Locate the cell with the specified text and output its [x, y] center coordinate. 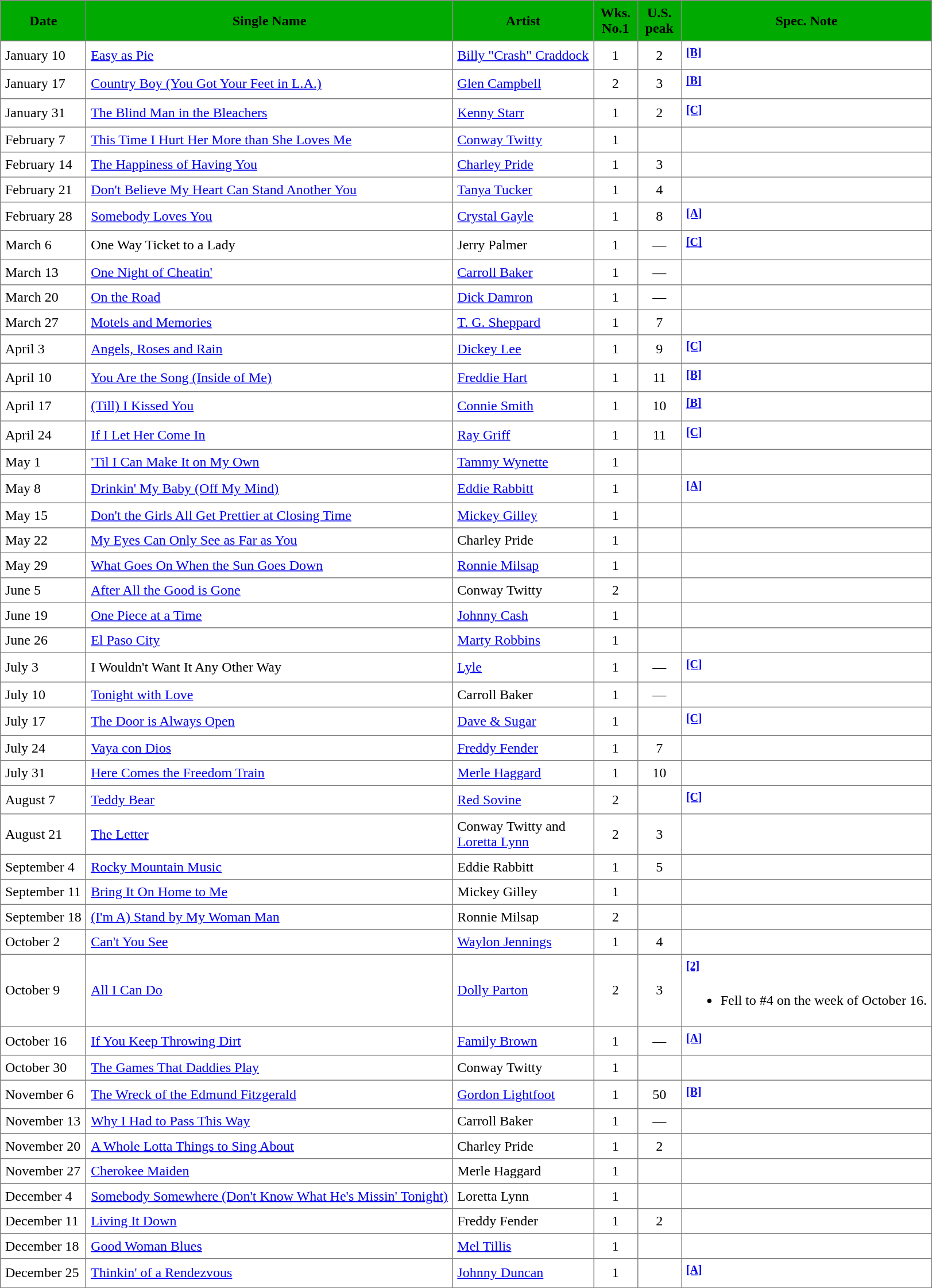
Ray Griff [523, 435]
Family Brown [523, 1041]
May 22 [44, 541]
Easy as Pie [269, 55]
Rocky Mountain Music [269, 867]
Drinkin' My Baby (Off My Mind) [269, 489]
Jerry Palmer [523, 245]
Waylon Jennings [523, 942]
Thinkin' of a Rendezvous [269, 1273]
April 17 [44, 406]
Gordon Lightfoot [523, 1094]
Artist [523, 21]
Tanya Tucker [523, 190]
After All the Good is Gone [269, 591]
Glen Campbell [523, 84]
May 8 [44, 489]
Spec. Note [806, 21]
January 17 [44, 84]
December 25 [44, 1273]
Dick Damron [523, 297]
Somebody Somewhere (Don't Know What He's Missin' Tonight) [269, 1197]
January 31 [44, 113]
September 11 [44, 892]
5 [659, 867]
The Happiness of Having You [269, 165]
El Paso City [269, 641]
Dolly Parton [523, 990]
June 26 [44, 641]
Conway Twitty andLoretta Lynn [523, 834]
The Blind Man in the Bleachers [269, 113]
I Wouldn't Want It Any Other Way [269, 668]
You Are the Song (Inside of Me) [269, 377]
April 24 [44, 435]
Somebody Loves You [269, 217]
'Til I Can Make It on My Own [269, 462]
May 15 [44, 516]
Crystal Gayle [523, 217]
If I Let Her Come In [269, 435]
May 29 [44, 566]
November 6 [44, 1094]
July 24 [44, 748]
Don't the Girls All Get Prettier at Closing Time [269, 516]
One Night of Cheatin' [269, 272]
Tammy Wynette [523, 462]
This Time I Hurt Her More than She Loves Me [269, 140]
July 10 [44, 695]
April 3 [44, 349]
Tonight with Love [269, 695]
Vaya con Dios [269, 748]
Cherokee Maiden [269, 1171]
Lyle [523, 668]
December 18 [44, 1247]
November 27 [44, 1171]
Here Comes the Freedom Train [269, 773]
One Piece at a Time [269, 616]
Wks. No.1 [616, 21]
Billy "Crash" Craddock [523, 55]
(I'm A) Stand by My Woman Man [269, 917]
My Eyes Can Only See as Far as You [269, 541]
Kenny Starr [523, 113]
9 [659, 349]
8 [659, 217]
May 1 [44, 462]
January 10 [44, 55]
November 13 [44, 1121]
March 20 [44, 297]
September 18 [44, 917]
50 [659, 1094]
October 16 [44, 1041]
August 21 [44, 834]
Dave & Sugar [523, 721]
Date [44, 21]
March 6 [44, 245]
February 14 [44, 165]
Teddy Bear [269, 800]
October 2 [44, 942]
T. G. Sheppard [523, 322]
The Wreck of the Edmund Fitzgerald [269, 1094]
Why I Had to Pass This Way [269, 1121]
The Letter [269, 834]
Dickey Lee [523, 349]
Angels, Roses and Rain [269, 349]
July 17 [44, 721]
Country Boy (You Got Your Feet in L.A.) [269, 84]
September 4 [44, 867]
Single Name [269, 21]
(Till) I Kissed You [269, 406]
Marty Robbins [523, 641]
Bring It On Home to Me [269, 892]
The Games That Daddies Play [269, 1068]
October 9 [44, 990]
August 7 [44, 800]
The Door is Always Open [269, 721]
Red Sovine [523, 800]
A Whole Lotta Things to Sing About [269, 1147]
What Goes On When the Sun Goes Down [269, 566]
Mel Tillis [523, 1247]
December 4 [44, 1197]
February 7 [44, 140]
[2]Fell to #4 on the week of October 16. [806, 990]
October 30 [44, 1068]
July 31 [44, 773]
Can't You See [269, 942]
All I Can Do [269, 990]
July 3 [44, 668]
U.S. peak [659, 21]
Johnny Cash [523, 616]
One Way Ticket to a Lady [269, 245]
Don't Believe My Heart Can Stand Another You [269, 190]
February 21 [44, 190]
December 11 [44, 1221]
Motels and Memories [269, 322]
March 13 [44, 272]
June 19 [44, 616]
Connie Smith [523, 406]
March 27 [44, 322]
Loretta Lynn [523, 1197]
February 28 [44, 217]
June 5 [44, 591]
If You Keep Throwing Dirt [269, 1041]
November 20 [44, 1147]
On the Road [269, 297]
Freddie Hart [523, 377]
Living It Down [269, 1221]
Good Woman Blues [269, 1247]
April 10 [44, 377]
Johnny Duncan [523, 1273]
